From the cell containing the given text, extract its center point as (x, y) coordinate. 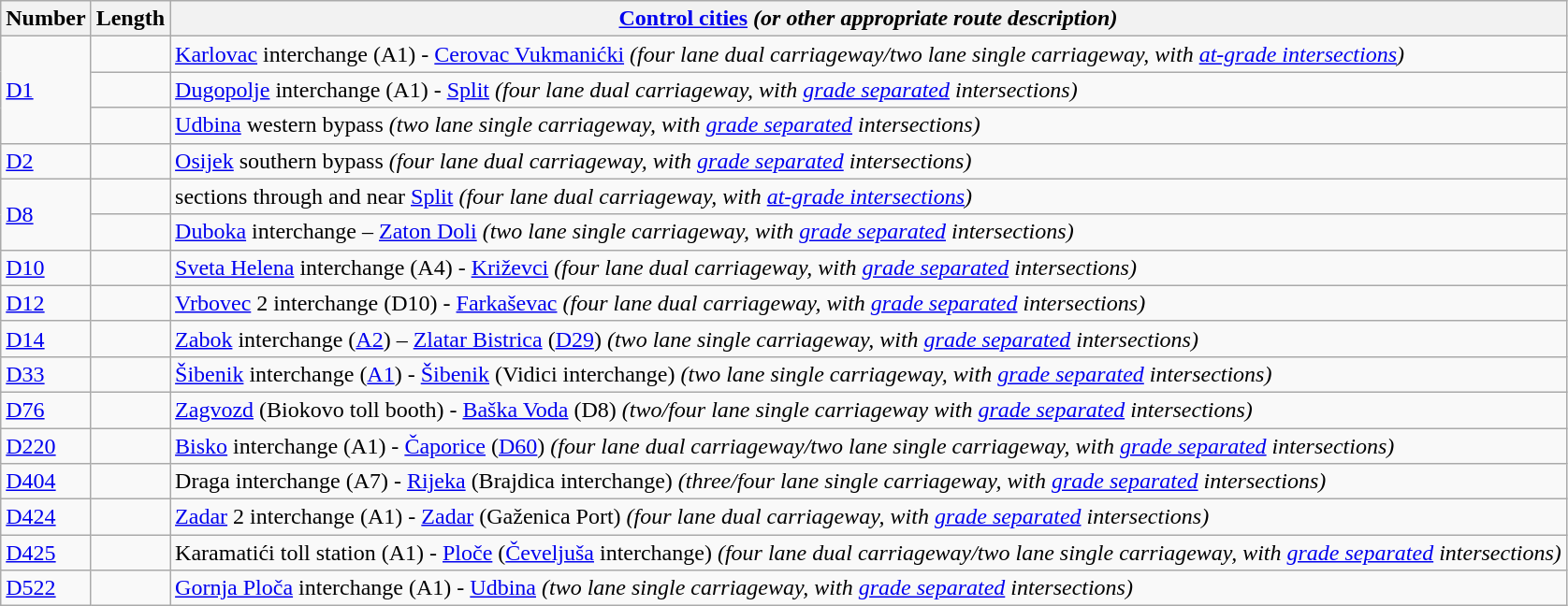
D10 (46, 267)
D2 (46, 161)
sections through and near Split (four lane dual carriageway, with at-grade intersections) (868, 196)
D522 (46, 588)
Zabok interchange (A2) – Zlatar Bistrica (D29) (two lane single carriageway, with grade separated intersections) (868, 339)
Vrbovec 2 interchange (D10) - Farkaševac (four lane dual carriageway, with grade separated intersections) (868, 303)
Length (130, 19)
D220 (46, 446)
Zadar 2 interchange (A1) - Zadar (Gaženica Port) (four lane dual carriageway, with grade separated intersections) (868, 517)
D404 (46, 482)
D425 (46, 553)
Udbina western bypass (two lane single carriageway, with grade separated intersections) (868, 125)
Gornja Ploča interchange (A1) - Udbina (two lane single carriageway, with grade separated intersections) (868, 588)
D1 (46, 90)
Osijek southern bypass (four lane dual carriageway, with grade separated intersections) (868, 161)
D8 (46, 214)
Bisko interchange (A1) - Čaporice (D60) (four lane dual carriageway/two lane single carriageway, with grade separated intersections) (868, 446)
Karlovac interchange (A1) - Cerovac Vukmanićki (four lane dual carriageway/two lane single carriageway, with at-grade intersections) (868, 54)
D424 (46, 517)
D33 (46, 374)
Sveta Helena interchange (A4) - Križevci (four lane dual carriageway, with grade separated intersections) (868, 267)
Duboka interchange – Zaton Doli (two lane single carriageway, with grade separated intersections) (868, 232)
Number (46, 19)
Control cities (or other appropriate route description) (868, 19)
D76 (46, 410)
D14 (46, 339)
Šibenik interchange (A1) - Šibenik (Vidici interchange) (two lane single carriageway, with grade separated intersections) (868, 374)
Dugopolje interchange (A1) - Split (four lane dual carriageway, with grade separated intersections) (868, 90)
Draga interchange (A7) - Rijeka (Brajdica interchange) (three/four lane single carriageway, with grade separated intersections) (868, 482)
D12 (46, 303)
Zagvozd (Biokovo toll booth) - Baška Voda (D8) (two/four lane single carriageway with grade separated intersections) (868, 410)
